Scan for the cell matching the given text and deliver its (X, Y) coordinate at center. 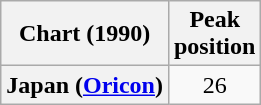
Chart (1990) (85, 34)
Japan (Oricon) (85, 85)
26 (214, 85)
Peakposition (214, 34)
